Find where the given text appears and provide that cell's center as (x, y) coordinate. 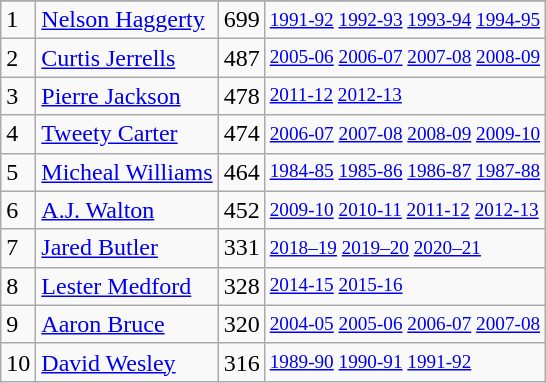
7 (18, 248)
Pierre Jackson (127, 96)
328 (242, 286)
452 (242, 210)
Curtis Jerrells (127, 58)
2011-12 2012-13 (404, 96)
4 (18, 134)
2018–19 2019–20 2020–21 (404, 248)
331 (242, 248)
9 (18, 324)
2014-15 2015-16 (404, 286)
3 (18, 96)
A.J. Walton (127, 210)
2 (18, 58)
David Wesley (127, 362)
Micheal Williams (127, 172)
Lester Medford (127, 286)
Aaron Bruce (127, 324)
Jared Butler (127, 248)
464 (242, 172)
1 (18, 20)
Nelson Haggerty (127, 20)
2009-10 2010-11 2011-12 2012-13 (404, 210)
316 (242, 362)
487 (242, 58)
478 (242, 96)
8 (18, 286)
10 (18, 362)
6 (18, 210)
474 (242, 134)
Tweety Carter (127, 134)
2004-05 2005-06 2006-07 2007-08 (404, 324)
2005-06 2006-07 2007-08 2008-09 (404, 58)
2006-07 2007-08 2008-09 2009-10 (404, 134)
1984-85 1985-86 1986-87 1987-88 (404, 172)
1989-90 1990-91 1991-92 (404, 362)
320 (242, 324)
1991-92 1992-93 1993-94 1994-95 (404, 20)
5 (18, 172)
699 (242, 20)
